Capture the cell that displays the provided text and extract its [X, Y] central coordinate. 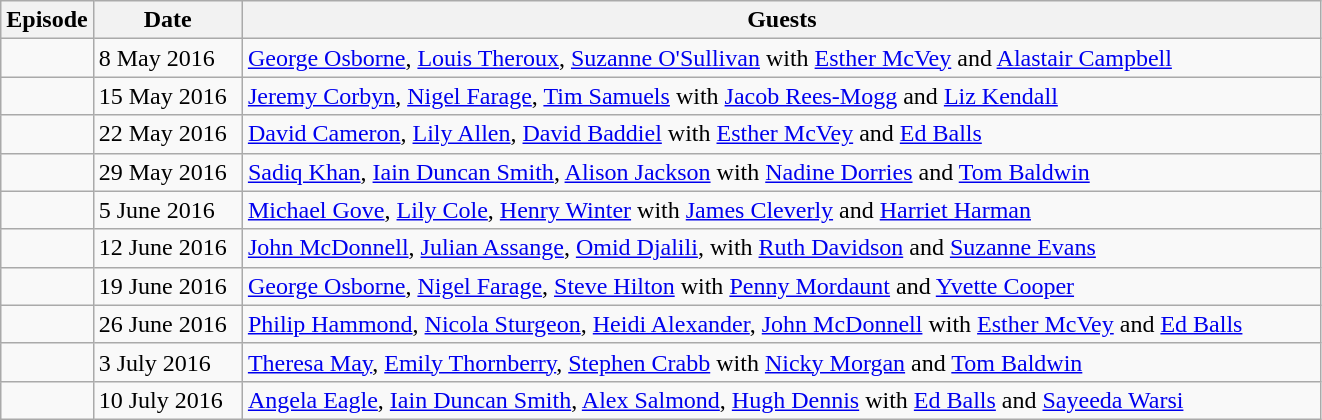
George Osborne, Nigel Farage, Steve Hilton with Penny Mordaunt and Yvette Cooper [782, 286]
19 June 2016 [168, 286]
Episode [47, 20]
Angela Eagle, Iain Duncan Smith, Alex Salmond, Hugh Dennis with Ed Balls and Sayeeda Warsi [782, 400]
Sadiq Khan, Iain Duncan Smith, Alison Jackson with Nadine Dorries and Tom Baldwin [782, 172]
George Osborne, Louis Theroux, Suzanne O'Sullivan with Esther McVey and Alastair Campbell [782, 58]
8 May 2016 [168, 58]
Theresa May, Emily Thornberry, Stephen Crabb with Nicky Morgan and Tom Baldwin [782, 362]
12 June 2016 [168, 248]
Michael Gove, Lily Cole, Henry Winter with James Cleverly and Harriet Harman [782, 210]
Date [168, 20]
David Cameron, Lily Allen, David Baddiel with Esther McVey and Ed Balls [782, 134]
5 June 2016 [168, 210]
15 May 2016 [168, 96]
10 July 2016 [168, 400]
Philip Hammond, Nicola Sturgeon, Heidi Alexander, John McDonnell with Esther McVey and Ed Balls [782, 324]
Guests [782, 20]
3 July 2016 [168, 362]
Jeremy Corbyn, Nigel Farage, Tim Samuels with Jacob Rees-Mogg and Liz Kendall [782, 96]
22 May 2016 [168, 134]
John McDonnell, Julian Assange, Omid Djalili, with Ruth Davidson and Suzanne Evans [782, 248]
26 June 2016 [168, 324]
29 May 2016 [168, 172]
